Detect which cell encompasses the target text, then output its [X, Y] center coordinate. 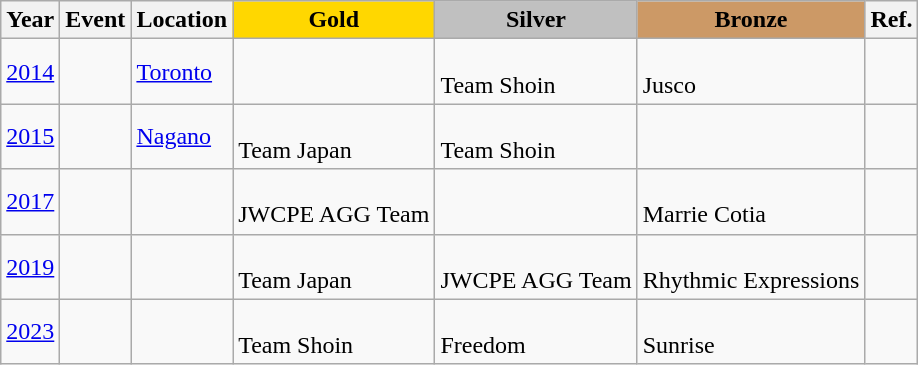
2014 [30, 72]
Rhythmic Expressions [751, 266]
Year [30, 20]
2017 [30, 202]
Ref. [892, 20]
Event [96, 20]
2015 [30, 136]
Gold [334, 20]
Toronto [182, 72]
2023 [30, 332]
Sunrise [751, 332]
Silver [536, 20]
Freedom [536, 332]
Location [182, 20]
Marrie Cotia [751, 202]
Nagano [182, 136]
2019 [30, 266]
Bronze [751, 20]
Jusco [751, 72]
